Extract the [X, Y] coordinate from the center of the cell holding the provided text.  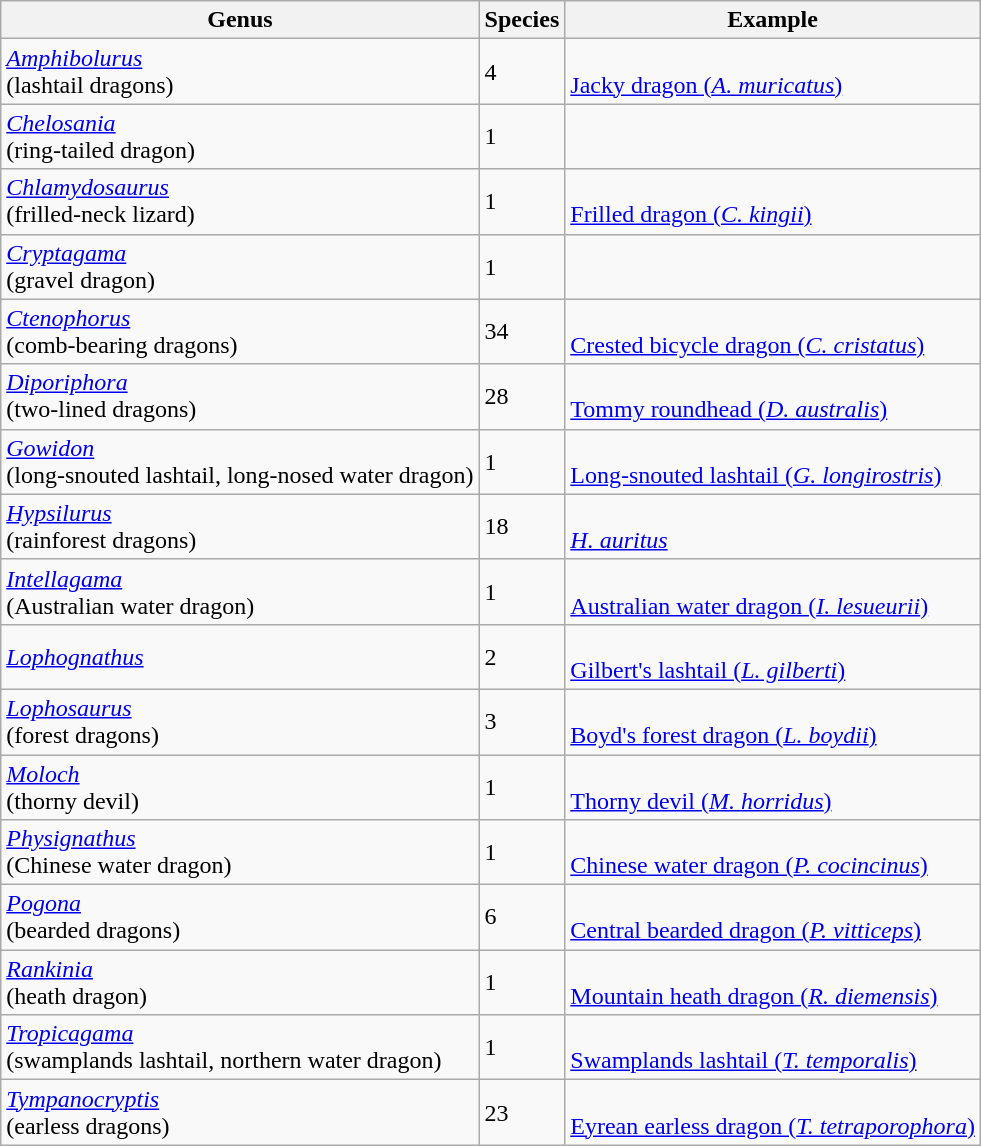
Hypsilurus(rainforest dragons) [240, 526]
Tropicagama(swamplands lashtail, northern water dragon) [240, 1048]
Frilled dragon (C. kingii) [773, 202]
Ctenophorus(comb-bearing dragons) [240, 332]
Chelosania(ring-tailed dragon) [240, 136]
Species [522, 20]
Pogona(bearded dragons) [240, 918]
Tommy roundhead (D. australis) [773, 396]
Jacky dragon (A. muricatus) [773, 72]
Eyrean earless dragon (T. tetraporophora) [773, 1112]
Thorny devil (M. horridus) [773, 786]
Lophosaurus(forest dragons) [240, 722]
H. auritus [773, 526]
Mountain heath dragon (R. diemensis) [773, 982]
6 [522, 918]
Boyd's forest dragon (L. boydii) [773, 722]
3 [522, 722]
Intellagama(Australian water dragon) [240, 592]
Amphibolurus(lashtail dragons) [240, 72]
Tympanocryptis(earless dragons) [240, 1112]
Genus [240, 20]
18 [522, 526]
Swamplands lashtail (T. temporalis) [773, 1048]
28 [522, 396]
Cryptagama(gravel dragon) [240, 266]
Long-snouted lashtail (G. longirostris) [773, 462]
Crested bicycle dragon (C. cristatus) [773, 332]
Rankinia(heath dragon) [240, 982]
Central bearded dragon (P. vitticeps) [773, 918]
4 [522, 72]
Physignathus(Chinese water dragon) [240, 852]
Moloch(thorny devil) [240, 786]
Example [773, 20]
Diporiphora(two-lined dragons) [240, 396]
Gowidon(long-snouted lashtail, long-nosed water dragon) [240, 462]
23 [522, 1112]
Gilbert's lashtail (L. gilberti) [773, 656]
34 [522, 332]
Lophognathus [240, 656]
Chinese water dragon (P. cocincinus) [773, 852]
Chlamydosaurus(frilled-neck lizard) [240, 202]
Australian water dragon (I. lesueurii) [773, 592]
2 [522, 656]
